Search for the cell housing the specified text and yield its (x, y) center coordinate. 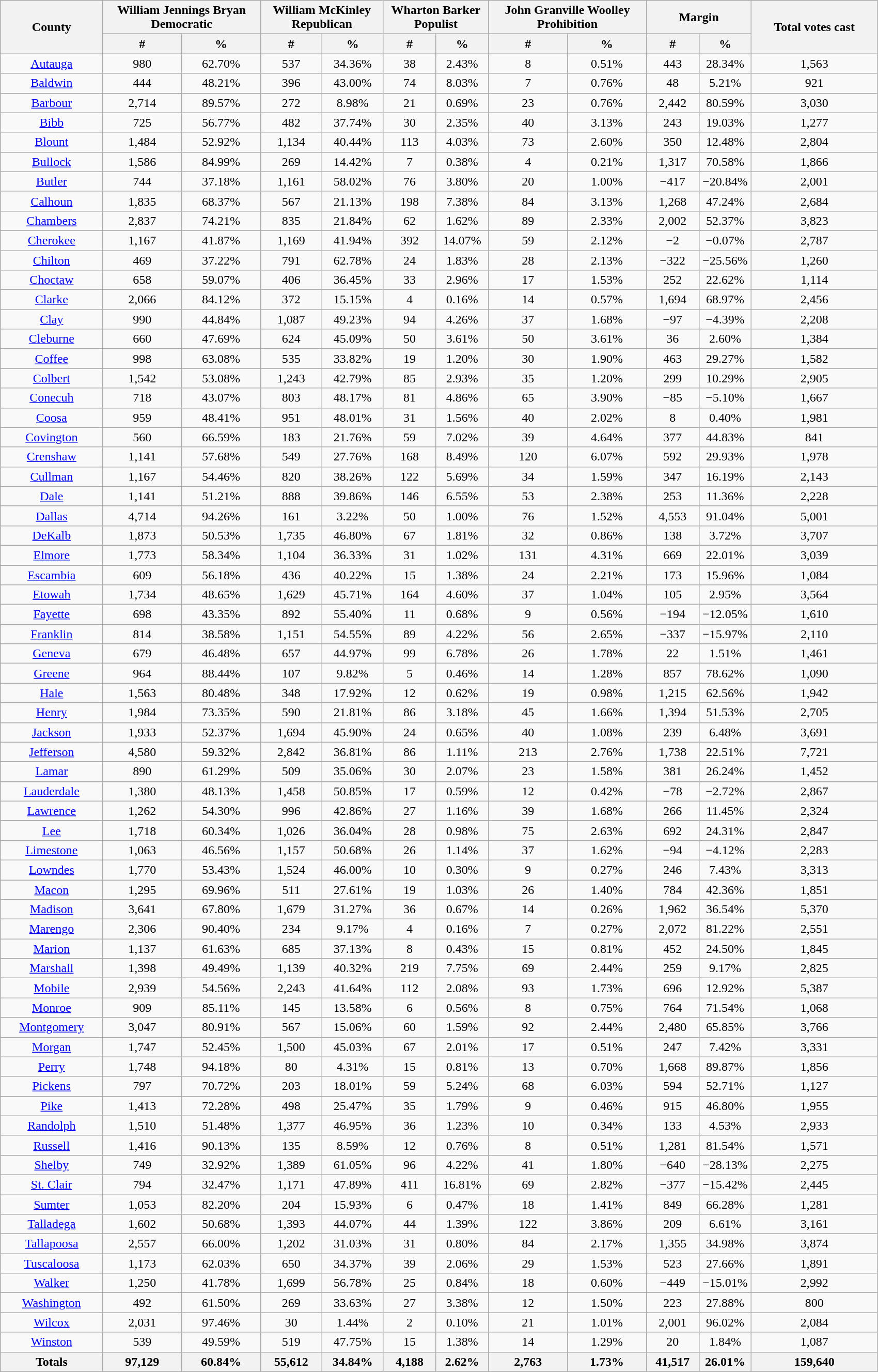
Marengo (52, 929)
Sumter (52, 1205)
744 (143, 181)
1,835 (143, 201)
909 (143, 1008)
0.86% (607, 535)
1,157 (291, 850)
1,942 (814, 693)
63.08% (221, 359)
2,847 (814, 830)
964 (143, 673)
1.51% (725, 654)
47.89% (352, 1184)
535 (291, 359)
209 (672, 1224)
80.59% (725, 103)
Etowah (52, 595)
2.93% (462, 378)
549 (291, 457)
1,748 (143, 1067)
14.07% (462, 240)
725 (143, 122)
59.07% (221, 280)
54.56% (221, 988)
34.84% (352, 1362)
1.83% (462, 260)
6.61% (725, 1224)
16.81% (462, 1184)
−0.07% (725, 240)
348 (291, 693)
−194 (672, 614)
81.54% (725, 1145)
Dale (52, 496)
1,262 (143, 811)
138 (672, 535)
66.00% (221, 1244)
Randolph (52, 1126)
80 (291, 1067)
Choctaw (52, 280)
1,389 (291, 1165)
45.03% (352, 1047)
48.41% (221, 418)
959 (143, 418)
1,718 (143, 830)
54.30% (221, 811)
0.60% (607, 1283)
5 (410, 673)
Clay (52, 319)
−97 (672, 319)
Wharton BarkerPopulist (436, 18)
1,268 (672, 201)
93 (528, 988)
−377 (672, 1184)
234 (291, 929)
1,851 (814, 889)
4,714 (143, 516)
49.49% (221, 968)
68 (528, 1086)
96 (410, 1165)
County (52, 27)
841 (814, 437)
Pickens (52, 1086)
21.13% (352, 201)
4,553 (672, 516)
Margin (699, 18)
89.57% (221, 103)
2,143 (814, 476)
0.80% (462, 1244)
2,031 (143, 1322)
62.78% (352, 260)
7.75% (462, 968)
21.76% (352, 437)
0.30% (462, 870)
1,053 (143, 1205)
−25.56% (725, 260)
19.03% (725, 122)
820 (291, 476)
4.53% (725, 1126)
3.90% (607, 398)
2,787 (814, 240)
31.27% (352, 909)
91.04% (725, 516)
60.84% (221, 1362)
784 (672, 889)
2.12% (607, 240)
36.54% (725, 909)
2.33% (607, 221)
89.87% (725, 1067)
888 (291, 496)
2.08% (462, 988)
1.79% (462, 1106)
372 (291, 300)
1,243 (291, 378)
Wilcox (52, 1322)
2,084 (814, 1322)
0.70% (607, 1067)
0.65% (462, 732)
0.21% (607, 162)
3.18% (462, 713)
679 (143, 654)
696 (672, 988)
1.16% (462, 811)
48.13% (221, 791)
469 (143, 260)
1,586 (143, 162)
3,030 (814, 103)
−2 (672, 240)
1.23% (462, 1126)
48 (672, 83)
48.21% (221, 83)
Bullock (52, 162)
1.56% (462, 418)
−85 (672, 398)
219 (410, 968)
1,161 (291, 181)
11 (410, 614)
3,641 (143, 909)
53.08% (221, 378)
1,215 (672, 693)
3.38% (462, 1303)
8.49% (462, 457)
2,456 (814, 300)
2,804 (814, 142)
44.83% (725, 437)
2,228 (814, 496)
6.03% (607, 1086)
Blount (52, 142)
1,380 (143, 791)
72.28% (221, 1106)
−15.42% (725, 1184)
15.96% (725, 575)
34.98% (725, 1244)
951 (291, 418)
Henry (52, 713)
247 (672, 1047)
1.80% (607, 1165)
40.32% (352, 968)
1,582 (814, 359)
Madison (52, 909)
1.04% (607, 595)
Lawrence (52, 811)
1,169 (291, 240)
61.05% (352, 1165)
47.24% (725, 201)
482 (291, 122)
94.18% (221, 1067)
61.50% (221, 1303)
411 (410, 1184)
1.81% (462, 535)
4,188 (410, 1362)
1,845 (814, 949)
1,068 (814, 1008)
53.43% (221, 870)
299 (672, 378)
3,874 (814, 1244)
406 (291, 280)
80.91% (221, 1027)
396 (291, 83)
1.40% (607, 889)
−4.39% (725, 319)
Lauderdale (52, 791)
29 (528, 1263)
1.03% (462, 889)
1,458 (291, 791)
36.81% (352, 752)
5.69% (462, 476)
53 (528, 496)
1,134 (291, 142)
4.03% (462, 142)
3,047 (143, 1027)
49.23% (352, 319)
Totals (52, 1362)
5,001 (814, 516)
45.09% (352, 339)
Butler (52, 181)
0.84% (462, 1283)
2 (410, 1322)
2,557 (143, 1244)
3,313 (814, 870)
2,763 (528, 1362)
11.45% (725, 811)
27.61% (352, 889)
56.77% (221, 122)
2,714 (143, 103)
463 (672, 359)
1,955 (814, 1106)
Cherokee (52, 240)
2.43% (462, 64)
5,387 (814, 988)
436 (291, 575)
1.02% (462, 555)
2,208 (814, 319)
14.42% (352, 162)
92 (528, 1027)
39.86% (352, 496)
2.62% (462, 1362)
−15.01% (725, 1283)
814 (143, 634)
161 (291, 516)
56.78% (352, 1283)
1,461 (814, 654)
350 (672, 142)
47.69% (221, 339)
921 (814, 83)
2.17% (607, 1244)
85.11% (221, 1008)
37.22% (221, 260)
213 (528, 752)
2.65% (607, 634)
Russell (52, 1145)
13 (528, 1067)
2.96% (462, 280)
41,517 (672, 1362)
Clarke (52, 300)
1.11% (462, 752)
1,317 (672, 162)
Franklin (52, 634)
Colbert (52, 378)
203 (291, 1086)
2,933 (814, 1126)
105 (672, 595)
34.37% (352, 1263)
259 (672, 968)
803 (291, 398)
40.22% (352, 575)
32.47% (221, 1184)
Dallas (52, 516)
Total votes cast (814, 27)
−322 (672, 260)
62.03% (221, 1263)
1.39% (462, 1224)
1.01% (607, 1322)
7.38% (462, 201)
13.58% (352, 1008)
1,510 (143, 1126)
Cleburne (52, 339)
24.50% (725, 949)
1,770 (143, 870)
183 (291, 437)
66.59% (221, 437)
9.82% (352, 673)
692 (672, 830)
−15.97% (725, 634)
2.63% (607, 830)
65 (528, 398)
34.36% (352, 64)
5.21% (725, 83)
43.35% (221, 614)
2,992 (814, 1283)
84.12% (221, 300)
55.40% (352, 614)
12.48% (725, 142)
1,139 (291, 968)
45 (528, 713)
43.07% (221, 398)
915 (672, 1106)
71.54% (725, 1008)
1,962 (672, 909)
47.75% (352, 1342)
15.93% (352, 1205)
46.48% (221, 654)
Perry (52, 1067)
2.21% (607, 575)
3,564 (814, 595)
1.78% (607, 654)
145 (291, 1008)
2.01% (462, 1047)
0.57% (607, 300)
797 (143, 1086)
1,747 (143, 1047)
Lee (52, 830)
135 (291, 1145)
21.84% (352, 221)
112 (410, 988)
82.20% (221, 1205)
43.00% (352, 83)
890 (143, 772)
749 (143, 1165)
65.85% (725, 1027)
253 (672, 496)
1,629 (291, 595)
Tallapoosa (52, 1244)
61.29% (221, 772)
107 (291, 673)
2,306 (143, 929)
3,766 (814, 1027)
12.92% (725, 988)
25 (410, 1283)
444 (143, 83)
34 (528, 476)
669 (672, 555)
164 (410, 595)
15.06% (352, 1027)
3.22% (352, 516)
1,679 (291, 909)
29.27% (725, 359)
492 (143, 1303)
511 (291, 889)
Washington (52, 1303)
1.66% (607, 713)
36.45% (352, 280)
509 (291, 772)
17.92% (352, 693)
54.55% (352, 634)
239 (672, 732)
1,398 (143, 968)
2,110 (814, 634)
Barbour (52, 103)
21.81% (352, 713)
Chambers (52, 221)
Hale (52, 693)
3,331 (814, 1047)
2,842 (291, 752)
650 (291, 1263)
44 (410, 1224)
37.13% (352, 949)
51.21% (221, 496)
Coosa (52, 418)
1,856 (814, 1067)
36.33% (352, 555)
1.84% (725, 1342)
4.64% (607, 437)
50.85% (352, 791)
624 (291, 339)
56 (528, 634)
Bibb (52, 122)
−20.84% (725, 181)
18.01% (352, 1086)
−4.12% (725, 850)
2,066 (143, 300)
7.02% (462, 437)
1,393 (291, 1224)
2.82% (607, 1184)
537 (291, 64)
523 (672, 1263)
1.41% (607, 1205)
46.95% (352, 1126)
2,445 (814, 1184)
3,823 (814, 221)
99 (410, 654)
2,939 (143, 988)
27.66% (725, 1263)
3,161 (814, 1224)
52.92% (221, 142)
0.68% (462, 614)
1,668 (672, 1067)
William McKinleyRepublican (322, 18)
2.95% (725, 595)
2,705 (814, 713)
0.59% (462, 791)
90.40% (221, 929)
1,524 (291, 870)
3.86% (607, 1224)
609 (143, 575)
42.86% (352, 811)
1.28% (607, 673)
2.35% (462, 122)
96.02% (725, 1322)
97.46% (221, 1322)
Autauga (52, 64)
168 (410, 457)
4.86% (462, 398)
38.26% (352, 476)
0.40% (725, 418)
1,978 (814, 457)
1,738 (672, 752)
1,394 (672, 713)
32 (528, 535)
1,151 (291, 634)
Calhoun (52, 201)
1,984 (143, 713)
1,667 (814, 398)
69.96% (221, 889)
−5.10% (725, 398)
498 (291, 1106)
84.99% (221, 162)
16.19% (725, 476)
2,243 (291, 988)
1,090 (814, 673)
1.08% (607, 732)
519 (291, 1342)
1,602 (143, 1224)
24.31% (725, 830)
1,484 (143, 142)
3,039 (814, 555)
97,129 (143, 1362)
56.18% (221, 575)
0.38% (462, 162)
38 (410, 64)
1,104 (291, 555)
1,377 (291, 1126)
2,480 (672, 1027)
33 (410, 280)
73.35% (221, 713)
835 (291, 221)
246 (672, 870)
62.70% (221, 64)
57.68% (221, 457)
4,580 (143, 752)
1,542 (143, 378)
Geneva (52, 654)
1,773 (143, 555)
1.29% (607, 1342)
1.52% (607, 516)
685 (291, 949)
41.94% (352, 240)
392 (410, 240)
Lowndes (52, 870)
3.72% (725, 535)
1.44% (352, 1322)
70.58% (725, 162)
29.93% (725, 457)
45.71% (352, 595)
52.45% (221, 1047)
DeKalb (52, 535)
1,571 (814, 1145)
113 (410, 142)
Fayette (52, 614)
1,171 (291, 1184)
−12.05% (725, 614)
1,699 (291, 1283)
592 (672, 457)
560 (143, 437)
1,137 (143, 949)
32.92% (221, 1165)
3,707 (814, 535)
48.17% (352, 398)
10.29% (725, 378)
1,735 (291, 535)
1,416 (143, 1145)
2,072 (672, 929)
892 (291, 614)
347 (672, 476)
11.36% (725, 496)
William Jennings BryanDemocratic (182, 18)
60.34% (221, 830)
0.42% (607, 791)
2.06% (462, 1263)
8.59% (352, 1145)
1,355 (672, 1244)
41.64% (352, 988)
94.26% (221, 516)
6.48% (725, 732)
Monroe (52, 1008)
1,084 (814, 575)
381 (672, 772)
1,026 (291, 830)
1,981 (814, 418)
2,825 (814, 968)
272 (291, 103)
Conecuh (52, 398)
Pike (52, 1106)
1,260 (814, 260)
67.80% (221, 909)
0.34% (607, 1126)
85 (410, 378)
41.87% (221, 240)
Montgomery (52, 1027)
1,202 (291, 1244)
37.18% (221, 181)
443 (672, 64)
2,275 (814, 1165)
Lamar (52, 772)
Covington (52, 437)
−78 (672, 791)
990 (143, 319)
Jefferson (52, 752)
1.58% (607, 772)
791 (291, 260)
252 (672, 280)
38.58% (221, 634)
657 (291, 654)
377 (672, 437)
22 (672, 654)
Macon (52, 889)
−417 (672, 181)
2,442 (672, 103)
4.26% (462, 319)
658 (143, 280)
75 (528, 830)
8.03% (462, 83)
40.44% (352, 142)
Elmore (52, 555)
8.98% (352, 103)
2,283 (814, 850)
0.75% (607, 1008)
0.69% (462, 103)
2.38% (607, 496)
146 (410, 496)
48.01% (352, 418)
1,500 (291, 1047)
Mobile (52, 988)
88.44% (221, 673)
1,127 (814, 1086)
60 (410, 1027)
5,370 (814, 909)
0.62% (462, 693)
36.04% (352, 830)
37.74% (352, 122)
1,063 (143, 850)
Limestone (52, 850)
−28.13% (725, 1165)
51.48% (221, 1126)
1.90% (607, 359)
John Granville WoolleyProhibition (568, 18)
4.60% (462, 595)
74.21% (221, 221)
Shelby (52, 1165)
857 (672, 673)
41.78% (221, 1283)
15.15% (352, 300)
794 (143, 1184)
998 (143, 359)
Tuscaloosa (52, 1263)
44.97% (352, 654)
33.63% (352, 1303)
1,173 (143, 1263)
996 (291, 811)
980 (143, 64)
849 (672, 1205)
6.78% (462, 654)
81.22% (725, 929)
1,114 (814, 280)
266 (672, 811)
2,002 (672, 221)
3,691 (814, 732)
62 (410, 221)
50.53% (221, 535)
41 (528, 1165)
173 (672, 575)
55,612 (291, 1362)
48.65% (221, 595)
28.34% (725, 64)
159,640 (814, 1362)
Morgan (52, 1047)
61.63% (221, 949)
90.13% (221, 1145)
131 (528, 555)
31.03% (352, 1244)
1,295 (143, 889)
1,610 (814, 614)
27.76% (352, 457)
5.24% (462, 1086)
Talladega (52, 1224)
6.07% (607, 457)
2.07% (462, 772)
58.34% (221, 555)
2,684 (814, 201)
2,324 (814, 811)
Cullman (52, 476)
66.28% (725, 1205)
1.14% (462, 850)
44.07% (352, 1224)
−94 (672, 850)
62.56% (725, 693)
1,873 (143, 535)
0.43% (462, 949)
1,384 (814, 339)
22.62% (725, 280)
2.13% (607, 260)
6.55% (462, 496)
27.88% (725, 1303)
25.47% (352, 1106)
223 (672, 1303)
1,891 (814, 1263)
7,721 (814, 752)
2,867 (814, 791)
46.00% (352, 870)
St. Clair (52, 1184)
42.36% (725, 889)
539 (143, 1342)
68.37% (221, 201)
0.26% (607, 909)
33.82% (352, 359)
1,452 (814, 772)
120 (528, 457)
204 (291, 1205)
7.42% (725, 1047)
52.71% (725, 1086)
1,413 (143, 1106)
Chilton (52, 260)
Winston (52, 1342)
764 (672, 1008)
1,250 (143, 1283)
46.56% (221, 850)
Crenshaw (52, 457)
44.84% (221, 319)
2.76% (607, 752)
Walker (52, 1283)
45.90% (352, 732)
49.59% (221, 1342)
0.67% (462, 909)
698 (143, 614)
59.32% (221, 752)
70.72% (221, 1086)
73 (528, 142)
Marshall (52, 968)
74 (410, 83)
26.01% (725, 1362)
Greene (52, 673)
22.51% (725, 752)
1.50% (607, 1303)
0.10% (462, 1322)
−337 (672, 634)
Baldwin (52, 83)
Coffee (52, 359)
1,277 (814, 122)
Marion (52, 949)
7.43% (725, 870)
81 (410, 398)
452 (672, 949)
2,837 (143, 221)
243 (672, 122)
198 (410, 201)
58.02% (352, 181)
26.24% (725, 772)
2,905 (814, 378)
51.53% (725, 713)
3.80% (462, 181)
Jackson (52, 732)
594 (672, 1086)
718 (143, 398)
2.02% (607, 418)
−449 (672, 1283)
1,734 (143, 595)
42.79% (352, 378)
1,866 (814, 162)
2,551 (814, 929)
94 (410, 319)
133 (672, 1126)
0.47% (462, 1205)
−2.72% (725, 791)
Escambia (52, 575)
22.01% (725, 555)
660 (143, 339)
54.46% (221, 476)
80.48% (221, 693)
590 (291, 713)
800 (814, 1303)
78.62% (725, 673)
68.97% (725, 300)
1,933 (143, 732)
−640 (672, 1165)
35.06% (352, 772)
